Capture the cell that displays the provided text and extract its (X, Y) central coordinate. 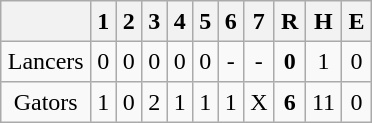
R (290, 21)
H (324, 21)
Lancers (46, 61)
E (357, 21)
11 (324, 102)
7 (258, 21)
X (258, 102)
3 (154, 21)
4 (180, 21)
Gators (46, 102)
5 (205, 21)
